Scan for the cell matching the given text and deliver its (X, Y) coordinate at center. 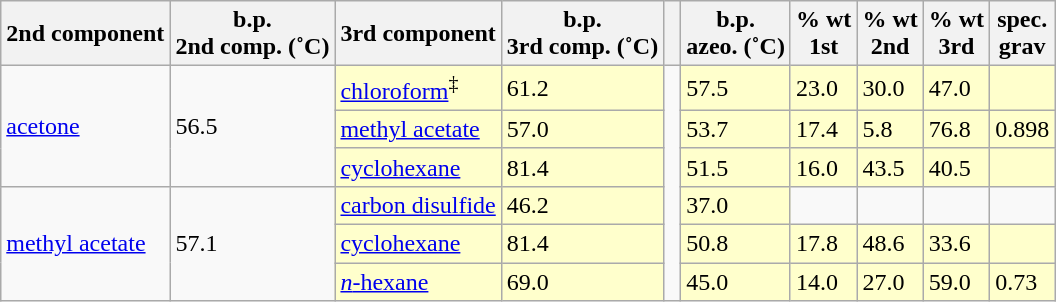
76.8 (956, 129)
37.0 (736, 205)
2nd component (86, 34)
% wt 2nd (890, 34)
53.7 (736, 129)
spec.grav (1022, 34)
59.0 (956, 282)
n-hexane (418, 282)
carbon disulfide (418, 205)
27.0 (890, 282)
b.p.3rd comp. (˚C) (582, 34)
57.0 (582, 129)
40.5 (956, 167)
% wt3rd (956, 34)
50.8 (736, 244)
51.5 (736, 167)
56.5 (252, 126)
17.8 (823, 244)
14.0 (823, 282)
57.1 (252, 243)
b.p.azeo. (˚C) (736, 34)
3rd component (418, 34)
45.0 (736, 282)
23.0 (823, 88)
chloroform‡ (418, 88)
30.0 (890, 88)
47.0 (956, 88)
46.2 (582, 205)
0.73 (1022, 282)
% wt1st (823, 34)
61.2 (582, 88)
48.6 (890, 244)
17.4 (823, 129)
69.0 (582, 282)
acetone (86, 126)
0.898 (1022, 129)
57.5 (736, 88)
43.5 (890, 167)
b.p.2nd comp. (˚C) (252, 34)
5.8 (890, 129)
16.0 (823, 167)
33.6 (956, 244)
